Determine the [X, Y] coordinate at the center of the cell enclosing the given text.  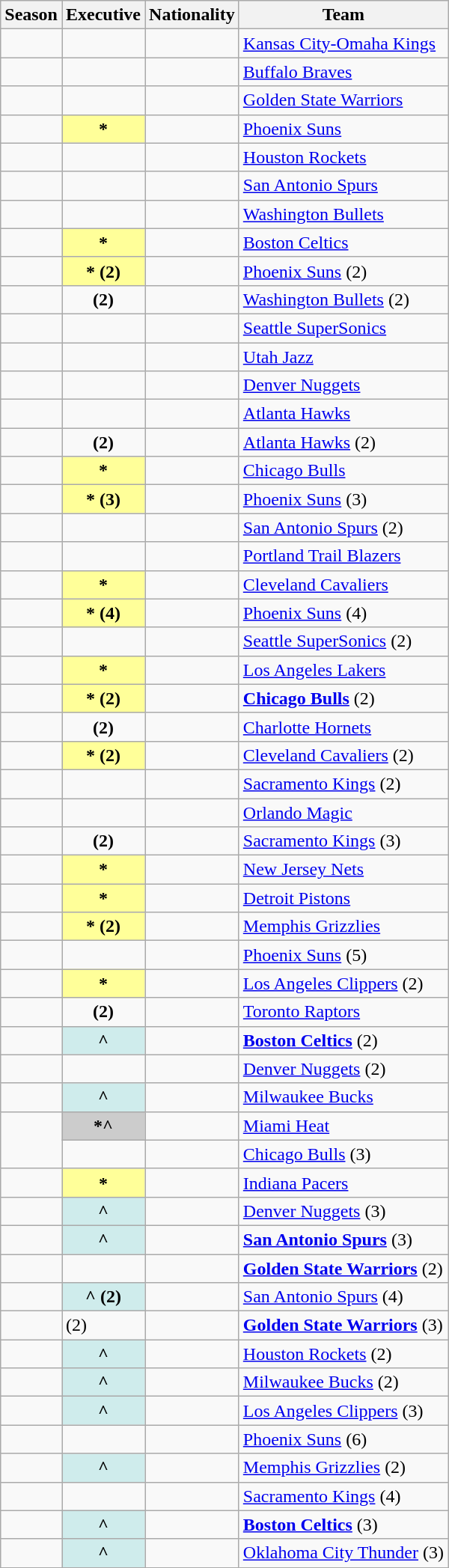
Miami Heat [343, 1126]
Kansas City-Omaha Kings [343, 43]
Sacramento Kings (2) [343, 784]
Memphis Grizzlies (2) [343, 1468]
Denver Nuggets (3) [343, 1211]
Boston Celtics (2) [343, 1040]
Season [31, 15]
Seattle SuperSonics (2) [343, 641]
Phoenix Suns (4) [343, 613]
Oklahoma City Thunder (3) [343, 1553]
Boston Celtics (3) [343, 1525]
Orlando Magic [343, 812]
Phoenix Suns (3) [343, 499]
Golden State Warriors [343, 100]
Chicago Bulls [343, 471]
Sacramento Kings (4) [343, 1496]
Boston Celtics [343, 242]
Phoenix Suns (6) [343, 1439]
Houston Rockets (2) [343, 1354]
San Antonio Spurs (2) [343, 528]
Atlanta Hawks (2) [343, 442]
*^ [103, 1126]
Buffalo Braves [343, 72]
* (3) [103, 499]
Golden State Warriors (2) [343, 1269]
Cleveland Cavaliers [343, 585]
Detroit Pistons [343, 898]
Toronto Raptors [343, 1012]
San Antonio Spurs (4) [343, 1297]
Executive [103, 15]
Chicago Bulls (3) [343, 1154]
Phoenix Suns [343, 129]
Milwaukee Bucks (2) [343, 1382]
Phoenix Suns (2) [343, 271]
Seattle SuperSonics [343, 328]
New Jersey Nets [343, 870]
Nationality [192, 15]
Golden State Warriors (3) [343, 1326]
Phoenix Suns (5) [343, 955]
Washington Bullets [343, 214]
^ (2) [103, 1297]
Memphis Grizzlies [343, 927]
Los Angeles Lakers [343, 670]
San Antonio Spurs (3) [343, 1239]
Charlotte Hornets [343, 727]
Denver Nuggets [343, 385]
Chicago Bulls (2) [343, 698]
Portland Trail Blazers [343, 556]
Utah Jazz [343, 357]
Washington Bullets (2) [343, 299]
Los Angeles Clippers (2) [343, 983]
Indiana Pacers [343, 1183]
Los Angeles Clippers (3) [343, 1411]
* (4) [103, 613]
Milwaukee Bucks [343, 1097]
Houston Rockets [343, 157]
San Antonio Spurs [343, 186]
Cleveland Cavaliers (2) [343, 755]
Denver Nuggets (2) [343, 1069]
Sacramento Kings (3) [343, 841]
Atlanta Hawks [343, 414]
Team [343, 15]
